For the text-containing cell, return its midpoint in (x, y) coordinate format. 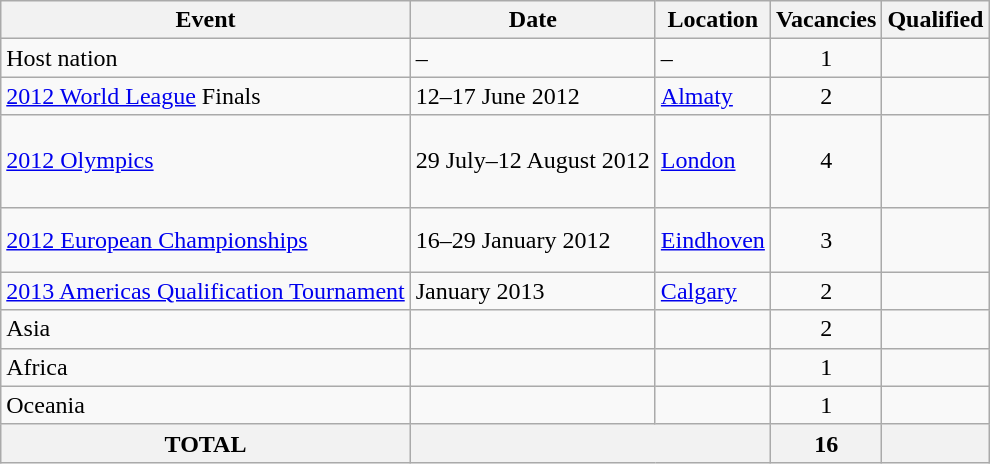
2012 European Championships (206, 240)
16–29 January 2012 (532, 240)
Asia (206, 329)
29 July–12 August 2012 (532, 161)
January 2013 (532, 291)
Calgary (712, 291)
Oceania (206, 405)
TOTAL (206, 443)
3 (826, 240)
Location (712, 20)
Date (532, 20)
2012 World League Finals (206, 96)
Event (206, 20)
16 (826, 443)
Almaty (712, 96)
Qualified (936, 20)
Vacancies (826, 20)
4 (826, 161)
London (712, 161)
12–17 June 2012 (532, 96)
2013 Americas Qualification Tournament (206, 291)
Africa (206, 367)
Eindhoven (712, 240)
Host nation (206, 58)
2012 Olympics (206, 161)
